Determine the (X, Y) coordinate at the center of the cell enclosing the given text.  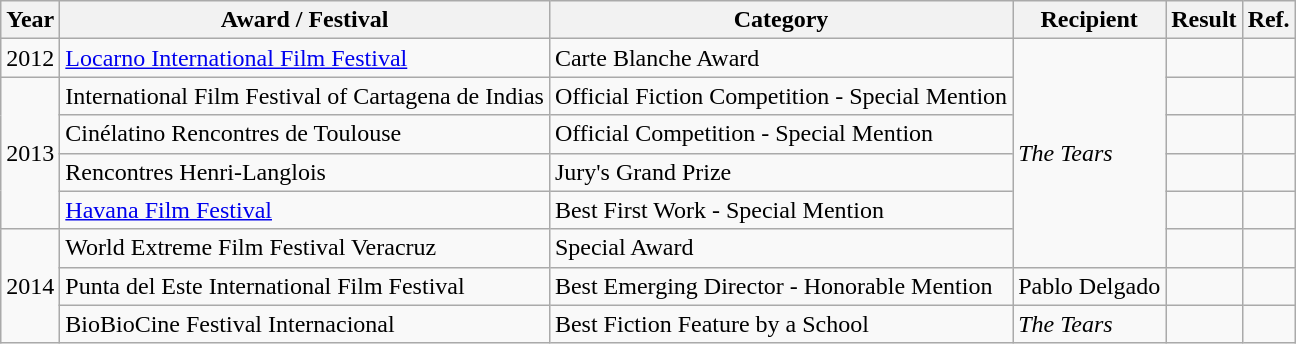
Carte Blanche Award (780, 58)
2013 (30, 153)
Award / Festival (305, 20)
Best First Work - Special Mention (780, 210)
Rencontres Henri-Langlois (305, 172)
Year (30, 20)
Best Emerging Director - Honorable Mention (780, 286)
2012 (30, 58)
Pablo Delgado (1090, 286)
Cinélatino Rencontres de Toulouse (305, 134)
Category (780, 20)
Result (1204, 20)
Official Competition - Special Mention (780, 134)
Special Award (780, 248)
Havana Film Festival (305, 210)
Ref. (1268, 20)
Recipient (1090, 20)
Jury's Grand Prize (780, 172)
International Film Festival of Cartagena de Indias (305, 96)
2014 (30, 286)
Punta del Este International Film Festival (305, 286)
Official Fiction Competition - Special Mention (780, 96)
World Extreme Film Festival Veracruz (305, 248)
Locarno International Film Festival (305, 58)
BioBioCine Festival Internacional (305, 324)
Best Fiction Feature by a School (780, 324)
